Find where the given text appears and provide that cell's center as (x, y) coordinate. 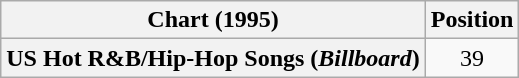
US Hot R&B/Hip-Hop Songs (Billboard) (213, 58)
Position (472, 20)
Chart (1995) (213, 20)
39 (472, 58)
